Extract the (X, Y) coordinate from the center of the cell holding the provided text.  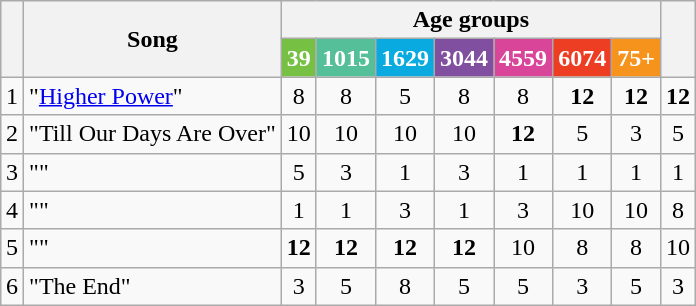
"Till Our Days Are Over" (153, 134)
"The End" (153, 286)
Song (153, 39)
2 (12, 134)
3044 (464, 58)
6074 (582, 58)
4559 (524, 58)
6 (12, 286)
"Higher Power" (153, 96)
4 (12, 210)
1629 (404, 58)
75+ (636, 58)
1015 (346, 58)
Age groups (470, 20)
39 (298, 58)
